Output the [x, y] coordinate of the center of the cell containing the given text.  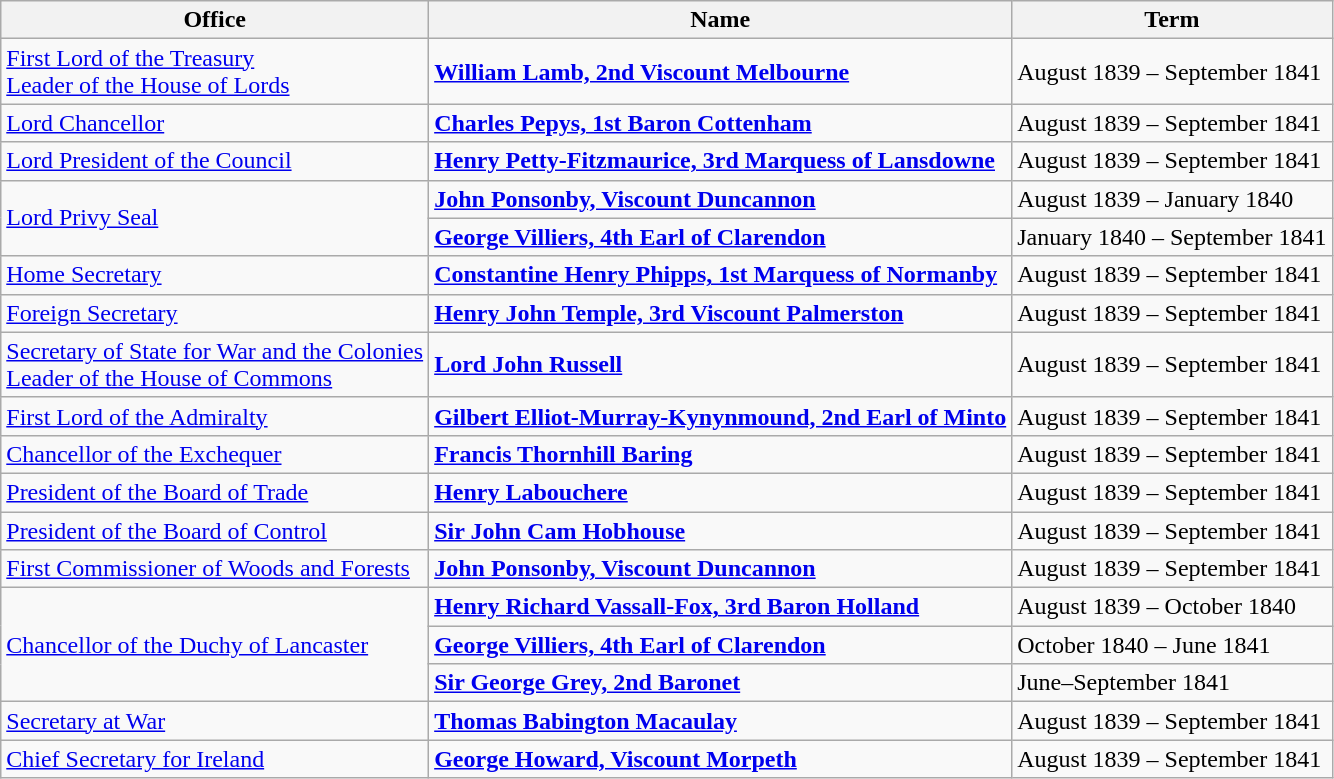
Charles Pepys, 1st Baron Cottenham [720, 123]
Thomas Babington Macaulay [720, 721]
President of the Board of Control [215, 531]
June–September 1841 [1172, 683]
Henry John Temple, 3rd Viscount Palmerston [720, 313]
William Lamb, 2nd Viscount Melbourne [720, 72]
January 1840 – September 1841 [1172, 237]
August 1839 – January 1840 [1172, 199]
Term [1172, 20]
Chief Secretary for Ireland [215, 759]
Lord John Russell [720, 364]
Foreign Secretary [215, 313]
Secretary of State for War and the ColoniesLeader of the House of Commons [215, 364]
Name [720, 20]
First Commissioner of Woods and Forests [215, 569]
Lord Chancellor [215, 123]
First Lord of the TreasuryLeader of the House of Lords [215, 72]
August 1839 – October 1840 [1172, 607]
Francis Thornhill Baring [720, 454]
Lord Privy Seal [215, 218]
Home Secretary [215, 275]
George Howard, Viscount Morpeth [720, 759]
Secretary at War [215, 721]
Constantine Henry Phipps, 1st Marquess of Normanby [720, 275]
Henry Richard Vassall-Fox, 3rd Baron Holland [720, 607]
Henry Petty-Fitzmaurice, 3rd Marquess of Lansdowne [720, 161]
Sir John Cam Hobhouse [720, 531]
Chancellor of the Duchy of Lancaster [215, 645]
President of the Board of Trade [215, 492]
October 1840 – June 1841 [1172, 645]
First Lord of the Admiralty [215, 416]
Office [215, 20]
Sir George Grey, 2nd Baronet [720, 683]
Lord President of the Council [215, 161]
Chancellor of the Exchequer [215, 454]
Gilbert Elliot-Murray-Kynynmound, 2nd Earl of Minto [720, 416]
Henry Labouchere [720, 492]
